Identify which cell holds the provided text, then report its [x, y] central coordinate. 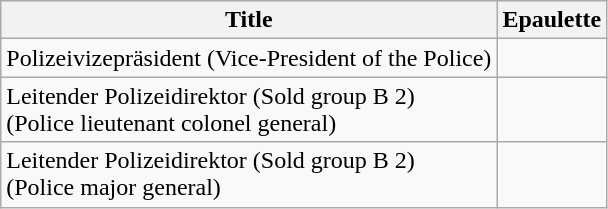
Leitender Polizeidirektor (Sold group B 2)(Police lieutenant colonel general) [249, 110]
Epaulette [552, 20]
Leitender Polizeidirektor (Sold group B 2)(Police major general) [249, 174]
Polizeivizepräsident (Vice-President of the Police) [249, 58]
Title [249, 20]
